For the text-containing cell, return its midpoint in (x, y) coordinate format. 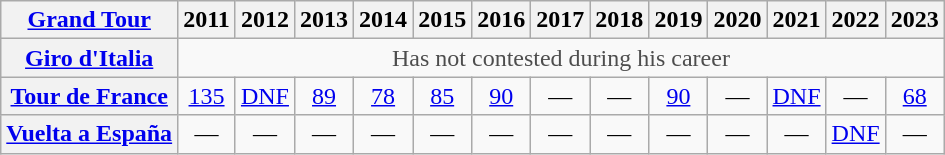
Grand Tour (90, 20)
2013 (324, 20)
2022 (856, 20)
2020 (738, 20)
2011 (207, 20)
2019 (678, 20)
135 (207, 96)
78 (384, 96)
Vuelta a España (90, 134)
68 (914, 96)
2015 (442, 20)
Tour de France (90, 96)
2017 (560, 20)
2014 (384, 20)
2018 (620, 20)
85 (442, 96)
Giro d'Italia (90, 58)
2023 (914, 20)
2012 (264, 20)
2021 (796, 20)
Has not contested during his career (562, 58)
2016 (502, 20)
89 (324, 96)
